Identify which cell holds the provided text, then report its [X, Y] central coordinate. 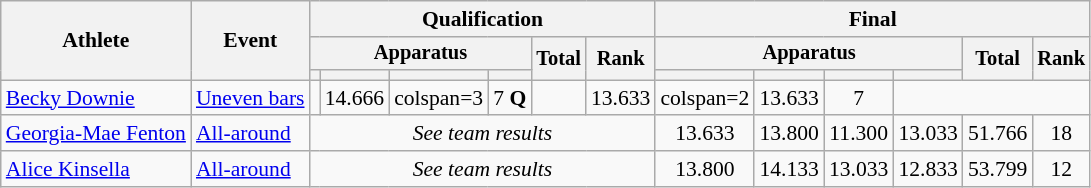
Athlete [96, 40]
7 [858, 98]
51.766 [998, 134]
18 [1061, 134]
Uneven bars [250, 98]
Qualification [483, 19]
Becky Downie [96, 98]
colspan=3 [438, 98]
7 Q [510, 98]
11.300 [858, 134]
53.799 [998, 169]
Event [250, 40]
14.133 [788, 169]
12 [1061, 169]
Alice Kinsella [96, 169]
14.666 [354, 98]
Final [872, 19]
colspan=2 [704, 98]
Georgia-Mae Fenton [96, 134]
12.833 [928, 169]
